Identify which cell holds the provided text, then report its [X, Y] central coordinate. 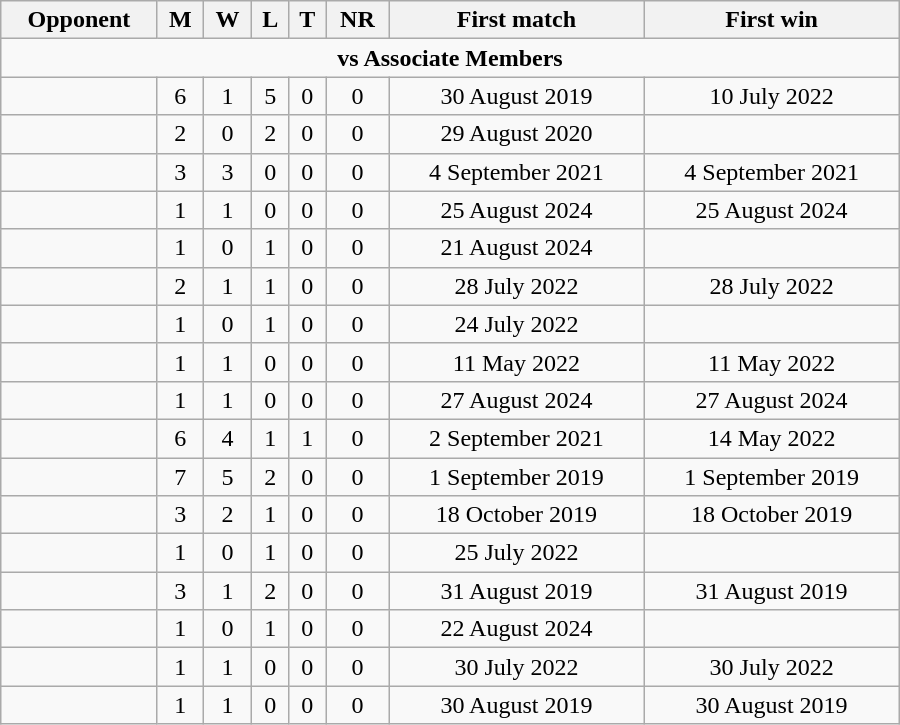
M [180, 20]
4 [227, 438]
T [308, 20]
L [270, 20]
24 July 2022 [516, 324]
14 May 2022 [772, 438]
Opponent [79, 20]
W [227, 20]
29 August 2020 [516, 134]
10 July 2022 [772, 96]
25 July 2022 [516, 553]
2 September 2021 [516, 438]
22 August 2024 [516, 629]
First match [516, 20]
vs Associate Members [450, 58]
7 [180, 477]
First win [772, 20]
NR [358, 20]
21 August 2024 [516, 248]
